Output the (X, Y) coordinate of the center of the cell containing the given text.  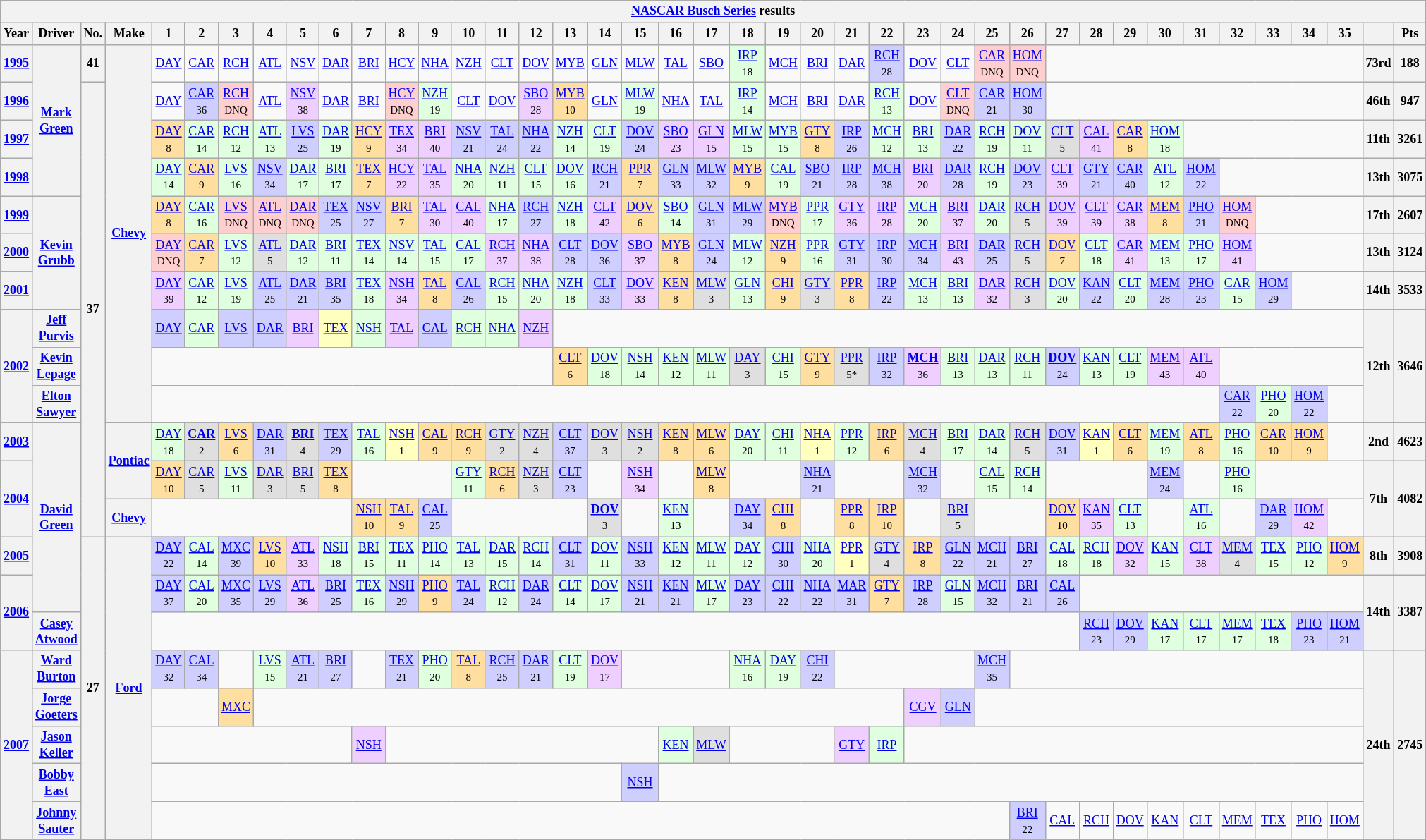
DAY10 (169, 480)
DAY22 (169, 556)
MCH20 (922, 215)
GLN24 (711, 252)
TEX16 (368, 593)
CAR22 (1237, 404)
IRP22 (887, 291)
DAR29 (1274, 518)
CAR16 (202, 215)
MEM28 (1165, 291)
Kevin Lepage (56, 366)
21 (852, 34)
1999 (17, 215)
BRI37 (958, 215)
DAR19 (336, 139)
CLT33 (605, 291)
LVS16 (236, 177)
Pontiac (128, 461)
DAR28 (958, 177)
HCYDNQ (402, 102)
2 (202, 34)
CHI9 (784, 291)
TAL30 (435, 215)
2003 (17, 442)
CAR7 (202, 252)
DAY14 (169, 177)
DOV7 (1062, 252)
3261 (1410, 139)
CAL41 (1097, 139)
DOV39 (1062, 215)
CAR8 (1130, 139)
MCH35 (992, 669)
DAY23 (748, 593)
NZH19 (435, 102)
GLN33 (676, 177)
2607 (1410, 215)
GTY8 (817, 139)
BRI43 (958, 252)
DOV29 (1130, 631)
LVS10 (269, 556)
7 (368, 34)
DOV20 (1062, 291)
10 (468, 34)
NSV14 (402, 252)
CGV (922, 707)
DAR20 (992, 215)
RCH3 (1027, 291)
CAR14 (202, 139)
TEX25 (336, 215)
CLTDNQ (958, 102)
DAR12 (303, 252)
CAR2 (202, 442)
2000 (17, 252)
NSH21 (640, 593)
CAL18 (1062, 556)
RCH25 (502, 669)
MXC (236, 707)
Make (128, 34)
DOV32 (1130, 556)
PPR5* (852, 366)
MEM8 (1165, 215)
CAR40 (1130, 177)
14 (605, 34)
11th (1378, 139)
ATL36 (303, 593)
DAY20 (748, 442)
Casey Atwood (56, 631)
DAR15 (502, 556)
RCH15 (502, 291)
IRP6 (887, 442)
MEM24 (1165, 480)
HCY (402, 63)
22 (887, 34)
DAY34 (748, 518)
20 (817, 34)
TEX11 (402, 556)
CHI15 (784, 366)
KEN (676, 745)
ATL33 (303, 556)
CHI11 (784, 442)
DAR24 (536, 593)
13 (570, 34)
MLW3 (711, 291)
GTY3 (817, 291)
MEM17 (1237, 631)
1 (169, 34)
RCH28 (887, 63)
MCH36 (922, 366)
MEM (1237, 821)
37 (93, 310)
MYB9 (748, 177)
MXC35 (236, 593)
KAN (1165, 821)
4623 (1410, 442)
3075 (1410, 177)
ATL25 (269, 291)
Kevin Grubb (56, 252)
CLT28 (570, 252)
DOV31 (1062, 442)
18 (748, 34)
MLW12 (748, 252)
1998 (17, 177)
GTY9 (817, 366)
BRI20 (922, 177)
3646 (1410, 367)
KEN13 (676, 518)
RCH37 (502, 252)
NSV27 (368, 215)
KAN22 (1097, 291)
DOV23 (1027, 177)
CLT23 (570, 480)
GLN13 (748, 291)
MCH21 (992, 556)
GTY7 (887, 593)
PPR7 (640, 177)
MEM4 (1237, 556)
RCH23 (1097, 631)
3387 (1410, 612)
CAL25 (435, 518)
MLW15 (748, 139)
HOM42 (1309, 518)
NSH33 (640, 556)
KAN35 (1097, 518)
MCH38 (887, 177)
PPR17 (817, 215)
Johnny Sauter (56, 821)
CLT17 (1202, 631)
NSH14 (640, 366)
NZH3 (536, 480)
2001 (17, 291)
Ford (128, 688)
MCH13 (922, 291)
SBO28 (536, 102)
NZH11 (502, 177)
CLT37 (570, 442)
PHO17 (1202, 252)
SBO23 (676, 139)
MEM43 (1165, 366)
DARDNQ (303, 215)
RCH6 (502, 480)
PPR16 (817, 252)
HCY22 (402, 177)
2002 (17, 367)
RCH9 (468, 442)
GLN22 (958, 556)
2006 (17, 612)
73rd (1378, 63)
17 (711, 34)
RCH27 (536, 215)
CAR38 (1130, 215)
Jorge Goeters (56, 707)
CAL17 (468, 252)
DAR14 (992, 442)
LVS15 (269, 669)
DAR32 (992, 291)
CAL20 (202, 593)
7th (1378, 498)
TAL35 (435, 177)
MLW29 (748, 215)
Elton Sawyer (56, 404)
KAN1 (1097, 442)
30 (1165, 34)
TAL9 (402, 518)
Jeff Purvis (56, 329)
TAL15 (435, 252)
CAR5 (202, 480)
33 (1274, 34)
ATL8 (1202, 442)
DAY19 (784, 669)
11 (502, 34)
SBO37 (640, 252)
CAR21 (992, 102)
CAL9 (435, 442)
Pts (1410, 34)
NHA16 (748, 669)
TAL16 (368, 442)
NSH18 (336, 556)
GLN31 (711, 215)
HOM (1344, 821)
188 (1410, 63)
MCH34 (922, 252)
Ward Burton (56, 669)
CHI8 (784, 518)
CAL34 (202, 669)
MLW17 (711, 593)
HOM18 (1165, 139)
CAR12 (202, 291)
6 (336, 34)
CAR36 (202, 102)
RCH18 (1097, 556)
SBO21 (817, 177)
MLW8 (711, 480)
8 (402, 34)
29 (1130, 34)
RCH21 (605, 177)
LVS11 (236, 480)
PHO12 (1309, 556)
BRI35 (336, 291)
SBO (711, 63)
12th (1378, 367)
RCH11 (1027, 366)
GTY4 (887, 556)
BRI21 (1027, 593)
DOV36 (605, 252)
GTY36 (852, 215)
TEX8 (336, 480)
NHA1 (817, 442)
24th (1378, 745)
TAL13 (468, 556)
BRI7 (402, 215)
31 (1202, 34)
NHA21 (817, 480)
MLW32 (711, 177)
IRP18 (748, 63)
BRI15 (368, 556)
4082 (1410, 498)
DOV33 (640, 291)
MYBDNQ (784, 215)
GTY2 (502, 442)
CLT38 (1202, 556)
NASCAR Busch Series results (714, 11)
41 (93, 63)
NSV21 (468, 139)
2004 (17, 498)
TEX21 (402, 669)
ATL40 (1202, 366)
4 (269, 34)
NSH2 (640, 442)
LVS (236, 329)
MCH12 (887, 139)
ATL21 (303, 669)
MEM19 (1165, 442)
16 (676, 34)
CAL14 (202, 556)
DOV6 (640, 215)
17th (1378, 215)
34 (1309, 34)
LVS29 (269, 593)
MXC39 (236, 556)
1996 (17, 102)
MEM13 (1165, 252)
MLW6 (711, 442)
NSH1 (402, 442)
NSV38 (303, 102)
CLT13 (1130, 518)
IRP8 (922, 556)
KAN13 (1097, 366)
PPR12 (852, 442)
NZH9 (784, 252)
BRI25 (336, 593)
25 (992, 34)
26 (1027, 34)
12 (536, 34)
Bobby East (56, 783)
DOV10 (1062, 518)
DAR17 (303, 177)
GTY (852, 745)
CLT42 (605, 215)
PHO (1309, 821)
RCH13 (887, 102)
LVS12 (236, 252)
ATLDNQ (269, 215)
TEX15 (1274, 556)
DAY39 (169, 291)
IRP14 (748, 102)
CAL19 (784, 177)
TEX29 (336, 442)
NSH10 (368, 518)
8th (1378, 556)
35 (1344, 34)
ATL5 (269, 252)
HOM41 (1237, 252)
David Green (56, 518)
28 (1097, 34)
BRI22 (1027, 821)
IRP32 (887, 366)
CHI30 (784, 556)
DAY32 (169, 669)
No. (93, 34)
IRP10 (887, 518)
RCHDNQ (236, 102)
CAR9 (202, 177)
IRP (887, 745)
3533 (1410, 291)
DAR3 (269, 480)
CARDNQ (992, 63)
NSV34 (269, 177)
CLT15 (536, 177)
TEX34 (402, 139)
MAR31 (852, 593)
2007 (17, 745)
CAL15 (992, 480)
CAL40 (468, 215)
DAY37 (169, 593)
BRI11 (336, 252)
KEN21 (676, 593)
NSV (303, 63)
MLW19 (640, 102)
TEX14 (368, 252)
BRI40 (435, 139)
DAY12 (748, 556)
23 (922, 34)
LVS19 (236, 291)
32 (1237, 34)
IRP30 (887, 252)
MCH4 (922, 442)
GTY21 (1097, 177)
Driver (56, 34)
CAR41 (1130, 252)
46th (1378, 102)
HOM21 (1344, 631)
DAR13 (992, 366)
MYB10 (570, 102)
3908 (1410, 556)
MYB15 (784, 139)
PHO9 (435, 593)
LVSDNQ (236, 215)
HOM30 (1027, 102)
ATL16 (1202, 518)
DAR31 (269, 442)
SBO14 (676, 215)
LVS25 (303, 139)
GTY31 (852, 252)
1995 (17, 63)
MYB8 (676, 252)
5 (303, 34)
DOV16 (570, 177)
CLT31 (570, 556)
9 (435, 34)
CLT20 (1130, 291)
DOV18 (605, 366)
IRP26 (852, 139)
NHA38 (536, 252)
BRI4 (303, 442)
2745 (1410, 745)
NZH14 (570, 139)
3124 (1410, 252)
ATL13 (269, 139)
DAR22 (958, 139)
DAY18 (169, 442)
Year (17, 34)
PPR1 (852, 556)
Jason Keller (56, 745)
2nd (1378, 442)
CLT18 (1097, 252)
HOM29 (1274, 291)
1997 (17, 139)
HCY9 (368, 139)
TEX7 (368, 177)
DAYDNQ (169, 252)
DAR25 (992, 252)
CLT5 (1062, 139)
GTY11 (468, 480)
PHO21 (1202, 215)
24 (958, 34)
CLT14 (570, 593)
NHA17 (502, 215)
3 (236, 34)
MYB (570, 63)
ATL12 (1165, 177)
NZH4 (536, 442)
PHO14 (435, 556)
CAR15 (1237, 291)
19 (784, 34)
15 (640, 34)
KAN17 (1165, 631)
LVS6 (236, 442)
2005 (17, 556)
CAR10 (1274, 442)
Mark Green (56, 120)
NSH29 (402, 593)
947 (1410, 102)
DAY3 (748, 366)
KAN15 (1165, 556)
